For the text-containing cell, return its midpoint in [x, y] coordinate format. 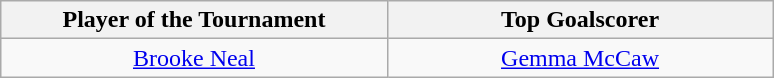
Gemma McCaw [580, 58]
Player of the Tournament [194, 20]
Top Goalscorer [580, 20]
Brooke Neal [194, 58]
